For the text-containing cell, return its midpoint in (X, Y) coordinate format. 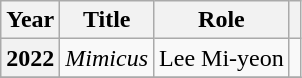
Mimicus (107, 58)
Title (107, 20)
Lee Mi-yeon (222, 58)
Year (30, 20)
2022 (30, 58)
Role (222, 20)
